Pinpoint the cell where the given text exists, returning its [x, y] midpoint coordinate. 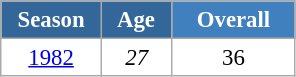
36 [234, 58]
27 [136, 58]
1982 [52, 58]
Age [136, 20]
Season [52, 20]
Overall [234, 20]
